Identify which cell holds the provided text, then report its [x, y] central coordinate. 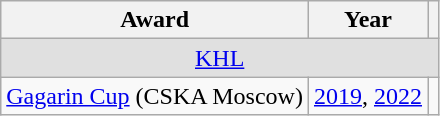
Year [368, 20]
2019, 2022 [368, 96]
Gagarin Cup (CSKA Moscow) [155, 96]
KHL [220, 58]
Award [155, 20]
